Extract the [x, y] coordinate from the center of the cell holding the provided text.  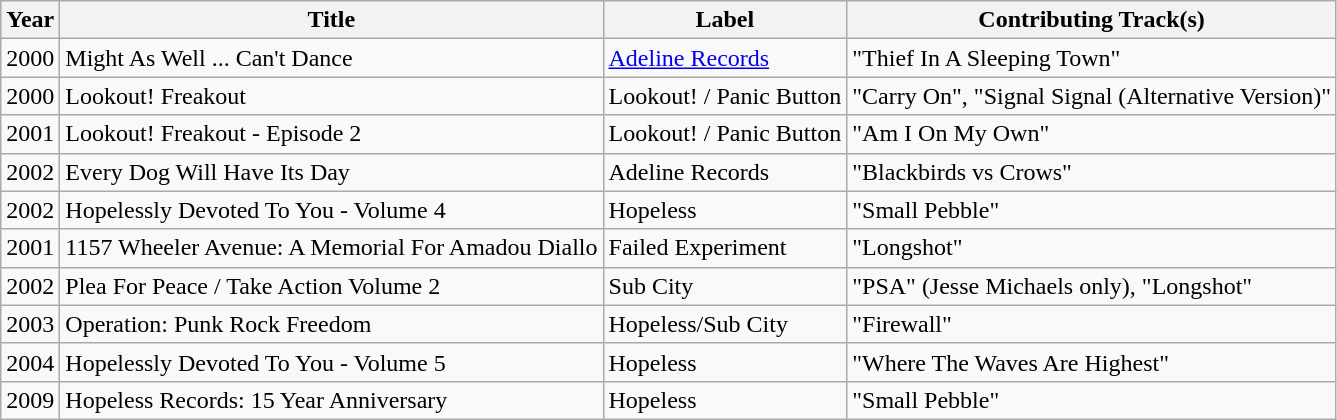
Failed Experiment [725, 248]
Might As Well ... Can't Dance [332, 58]
Lookout! Freakout [332, 96]
"Am I On My Own" [1092, 134]
Year [30, 20]
"Thief In A Sleeping Town" [1092, 58]
1157 Wheeler Avenue: A Memorial For Amadou Diallo [332, 248]
2004 [30, 362]
Hopeless Records: 15 Year Anniversary [332, 400]
Sub City [725, 286]
Hopeless/Sub City [725, 324]
"Where The Waves Are Highest" [1092, 362]
"Blackbirds vs Crows" [1092, 172]
Title [332, 20]
2003 [30, 324]
Every Dog Will Have Its Day [332, 172]
"Longshot" [1092, 248]
Plea For Peace / Take Action Volume 2 [332, 286]
Hopelessly Devoted To You - Volume 5 [332, 362]
Lookout! Freakout - Episode 2 [332, 134]
2009 [30, 400]
"PSA" (Jesse Michaels only), "Longshot" [1092, 286]
"Firewall" [1092, 324]
Contributing Track(s) [1092, 20]
"Carry On", "Signal Signal (Alternative Version)" [1092, 96]
Hopelessly Devoted To You - Volume 4 [332, 210]
Operation: Punk Rock Freedom [332, 324]
Label [725, 20]
